Pinpoint the cell where the given text exists, returning its [X, Y] midpoint coordinate. 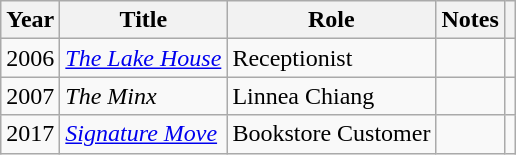
Receptionist [332, 58]
Bookstore Customer [332, 134]
Title [144, 20]
The Minx [144, 96]
Role [332, 20]
2006 [30, 58]
Signature Move [144, 134]
2017 [30, 134]
2007 [30, 96]
Notes [470, 20]
The Lake House [144, 58]
Year [30, 20]
Linnea Chiang [332, 96]
